Capture the cell that displays the provided text and extract its (x, y) central coordinate. 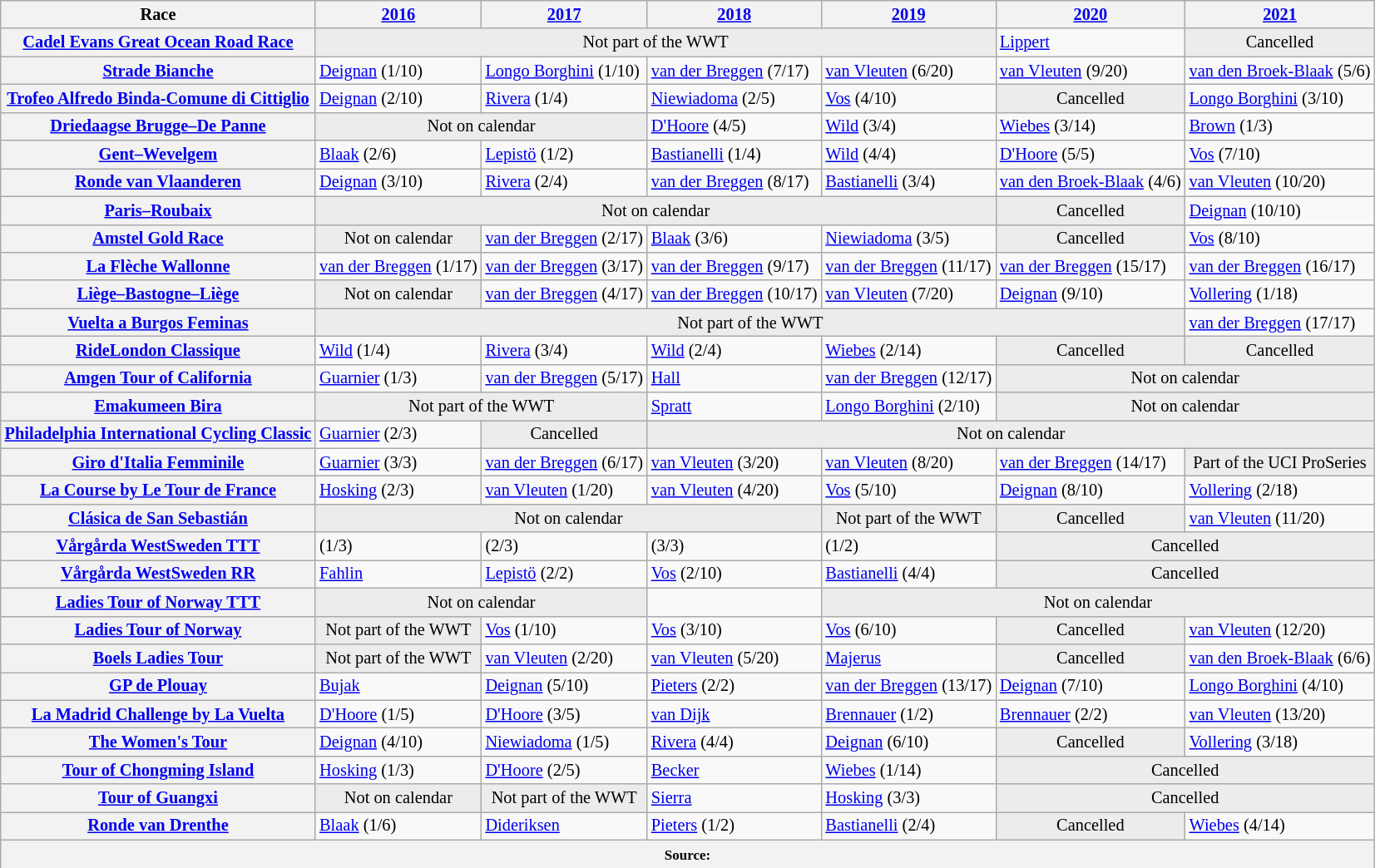
Wiebes (3/14) (1091, 126)
Guarnier (3/3) (398, 462)
Longo Borghini (3/10) (1280, 98)
van der Breggen (15/17) (1091, 266)
Wiebes (4/14) (1280, 826)
Guarnier (2/3) (398, 434)
Deignan (9/10) (1091, 294)
Pieters (2/2) (734, 686)
Boels Ladies Tour (158, 658)
2016 (398, 14)
Vos (5/10) (908, 490)
Bastianelli (3/4) (908, 182)
van der Breggen (16/17) (1280, 266)
Bujak (398, 686)
van der Breggen (9/17) (734, 266)
Rivera (2/4) (564, 182)
van Vleuten (11/20) (1280, 518)
van den Broek-Blaak (6/6) (1280, 658)
Amstel Gold Race (158, 239)
van Vleuten (8/20) (908, 462)
van der Breggen (6/17) (564, 462)
Deignan (2/10) (398, 98)
Longo Borghini (2/10) (908, 407)
D'Hoore (1/5) (398, 714)
Wild (2/4) (734, 350)
Cadel Evans Great Ocean Road Race (158, 42)
Spratt (734, 407)
Part of the UCI ProSeries (1280, 462)
van Vleuten (6/20) (908, 71)
Vollering (1/18) (1280, 294)
Vuelta a Burgos Feminas (158, 323)
Majerus (908, 658)
Bastianelli (4/4) (908, 574)
Wild (3/4) (908, 126)
Vos (3/10) (734, 630)
Deignan (10/10) (1280, 210)
Sierra (734, 798)
Source: (688, 854)
Longo Borghini (1/10) (564, 71)
Vos (8/10) (1280, 239)
Vollering (2/18) (1280, 490)
La Madrid Challenge by La Vuelta (158, 714)
Guarnier (1/3) (398, 378)
van der Breggen (11/17) (908, 266)
Lippert (1091, 42)
Rivera (3/4) (564, 350)
van Dijk (734, 714)
Fahlin (398, 574)
Blaak (1/6) (398, 826)
Deignan (3/10) (398, 182)
van der Breggen (5/17) (564, 378)
Amgen Tour of California (158, 378)
van den Broek-Blaak (5/6) (1280, 71)
Brennauer (2/2) (1091, 714)
Clásica de San Sebastián (158, 518)
Vos (7/10) (1280, 155)
2019 (908, 14)
Blaak (2/6) (398, 155)
van Vleuten (5/20) (734, 658)
Race (158, 14)
Rivera (4/4) (734, 742)
van der Breggen (17/17) (1280, 323)
Paris–Roubaix (158, 210)
van Vleuten (10/20) (1280, 182)
Longo Borghini (4/10) (1280, 686)
Liège–Bastogne–Liège (158, 294)
van der Breggen (4/17) (564, 294)
Trofeo Alfredo Binda-Comune di Cittiglio (158, 98)
Bastianelli (2/4) (908, 826)
La Course by Le Tour de France (158, 490)
Vos (1/10) (564, 630)
Wild (4/4) (908, 155)
van Vleuten (7/20) (908, 294)
Bastianelli (1/4) (734, 155)
Vos (6/10) (908, 630)
Giro d'Italia Femminile (158, 462)
Hosking (1/3) (398, 770)
Vårgårda WestSweden TTT (158, 546)
(2/3) (564, 546)
Ronde van Vlaanderen (158, 182)
Strade Bianche (158, 71)
van der Breggen (8/17) (734, 182)
Vos (4/10) (908, 98)
Deignan (8/10) (1091, 490)
Deignan (7/10) (1091, 686)
Lepistö (2/2) (564, 574)
van Vleuten (3/20) (734, 462)
2017 (564, 14)
D'Hoore (5/5) (1091, 155)
D'Hoore (3/5) (564, 714)
van Vleuten (1/20) (564, 490)
van Vleuten (2/20) (564, 658)
Hosking (3/3) (908, 798)
2018 (734, 14)
2020 (1091, 14)
van der Breggen (3/17) (564, 266)
Driedaagse Brugge–De Panne (158, 126)
Dideriksen (564, 826)
(1/2) (908, 546)
D'Hoore (4/5) (734, 126)
Emakumeen Bira (158, 407)
van der Breggen (13/17) (908, 686)
Brennauer (1/2) (908, 714)
(1/3) (398, 546)
van Vleuten (4/20) (734, 490)
van der Breggen (2/17) (564, 239)
Hosking (2/3) (398, 490)
van Vleuten (12/20) (1280, 630)
Niewiadoma (2/5) (734, 98)
Becker (734, 770)
Deignan (5/10) (564, 686)
(3/3) (734, 546)
The Women's Tour (158, 742)
Ladies Tour of Norway (158, 630)
Philadelphia International Cycling Classic (158, 434)
Hall (734, 378)
van Vleuten (13/20) (1280, 714)
La Flèche Wallonne (158, 266)
Brown (1/3) (1280, 126)
Deignan (6/10) (908, 742)
Niewiadoma (3/5) (908, 239)
Tour of Guangxi (158, 798)
van der Breggen (7/17) (734, 71)
Vollering (3/18) (1280, 742)
Niewiadoma (1/5) (564, 742)
Wiebes (1/14) (908, 770)
Tour of Chongming Island (158, 770)
van der Breggen (12/17) (908, 378)
Ronde van Drenthe (158, 826)
2021 (1280, 14)
Deignan (1/10) (398, 71)
van den Broek-Blaak (4/6) (1091, 182)
Wiebes (2/14) (908, 350)
RideLondon Classique (158, 350)
Gent–Wevelgem (158, 155)
van Vleuten (9/20) (1091, 71)
Vårgårda WestSweden RR (158, 574)
Deignan (4/10) (398, 742)
Pieters (1/2) (734, 826)
Ladies Tour of Norway TTT (158, 602)
Blaak (3/6) (734, 239)
Wild (1/4) (398, 350)
van der Breggen (14/17) (1091, 462)
Vos (2/10) (734, 574)
van der Breggen (1/17) (398, 266)
Rivera (1/4) (564, 98)
Lepistö (1/2) (564, 155)
van der Breggen (10/17) (734, 294)
GP de Plouay (158, 686)
D'Hoore (2/5) (564, 770)
